Capture the cell that displays the provided text and extract its [X, Y] central coordinate. 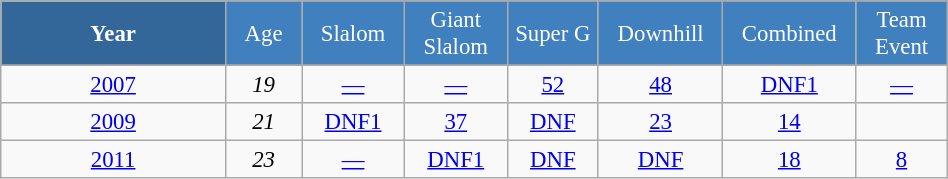
2009 [114, 122]
14 [790, 122]
Slalom [354, 34]
Downhill [660, 34]
Year [114, 34]
Age [263, 34]
Super G [552, 34]
52 [552, 85]
Team Event [902, 34]
19 [263, 85]
37 [456, 122]
48 [660, 85]
21 [263, 122]
Combined [790, 34]
8 [902, 160]
GiantSlalom [456, 34]
2007 [114, 85]
18 [790, 160]
2011 [114, 160]
